From the cell containing the given text, extract its center point as [X, Y] coordinate. 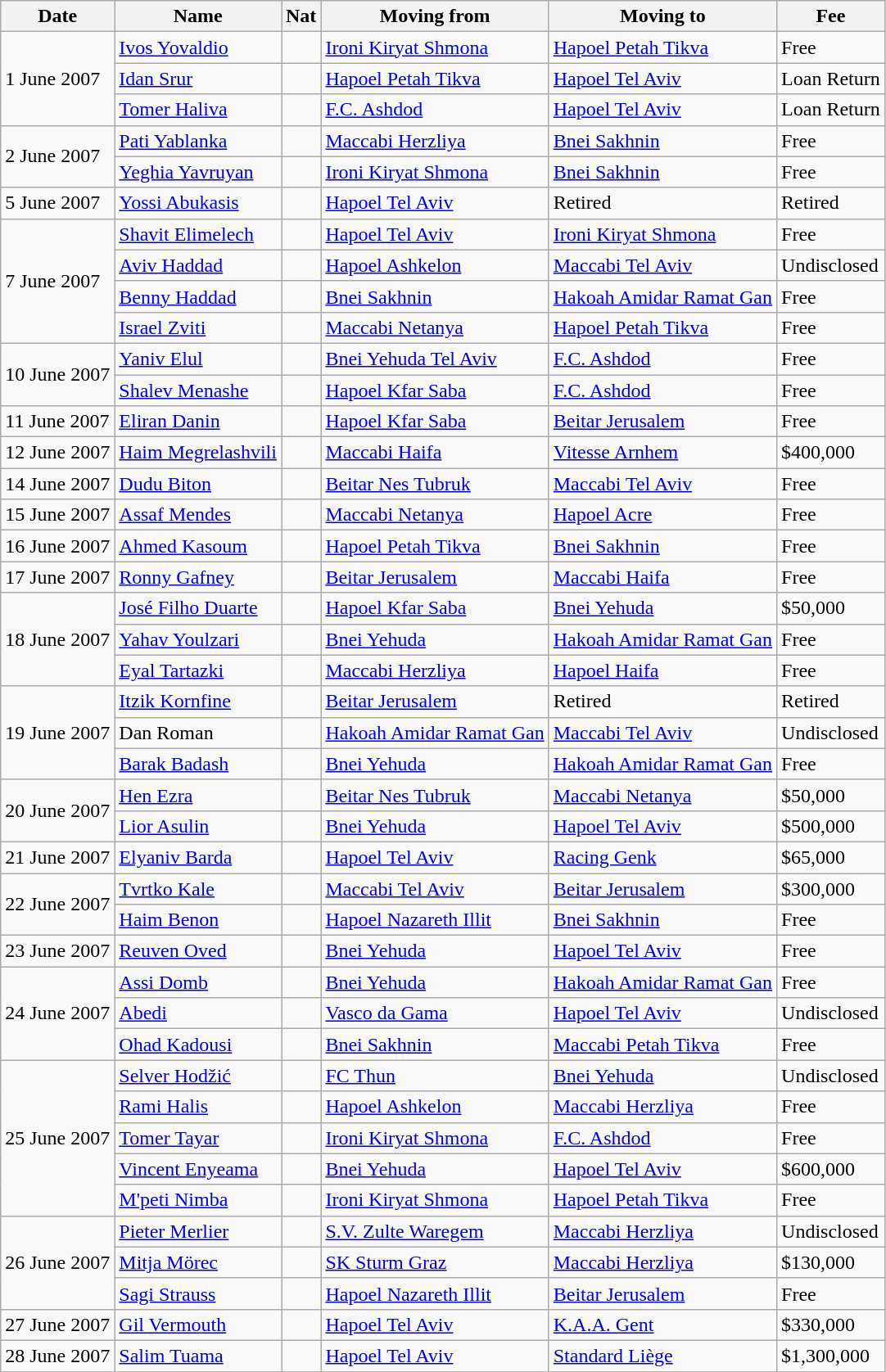
Aviv Haddad [198, 265]
27 June 2007 [57, 1325]
Ohad Kadousi [198, 1045]
Fee [831, 16]
Moving from [435, 16]
19 June 2007 [57, 733]
M'peti Nimba [198, 1200]
Elyaniv Barda [198, 857]
Idan Srur [198, 79]
Assi Domb [198, 982]
20 June 2007 [57, 810]
Ronny Gafney [198, 577]
K.A.A. Gent [662, 1325]
12 June 2007 [57, 453]
S.V. Zulte Waregem [435, 1231]
Hen Ezra [198, 795]
$500,000 [831, 826]
Sagi Strauss [198, 1293]
2 June 2007 [57, 156]
Hapoel Acre [662, 515]
$130,000 [831, 1262]
Reuven Oved [198, 951]
$65,000 [831, 857]
10 June 2007 [57, 374]
Dan Roman [198, 733]
Tvrtko Kale [198, 888]
14 June 2007 [57, 484]
Shavit Elimelech [198, 234]
Abedi [198, 1013]
22 June 2007 [57, 904]
15 June 2007 [57, 515]
Hapoel Haifa [662, 670]
Barak Badash [198, 764]
7 June 2007 [57, 281]
Shalev Menashe [198, 390]
Lior Asulin [198, 826]
18 June 2007 [57, 639]
24 June 2007 [57, 1013]
Vitesse Arnhem [662, 453]
16 June 2007 [57, 546]
Tomer Haliva [198, 110]
5 June 2007 [57, 203]
11 June 2007 [57, 422]
Vasco da Gama [435, 1013]
Pati Yablanka [198, 141]
SK Sturm Graz [435, 1262]
23 June 2007 [57, 951]
Ivos Yovaldio [198, 47]
Ahmed Kasoum [198, 546]
Assaf Mendes [198, 515]
Haim Megrelashvili [198, 453]
1 June 2007 [57, 79]
Standard Liège [662, 1356]
$300,000 [831, 888]
Eyal Tartazki [198, 670]
Israel Zviti [198, 327]
Tomer Tayar [198, 1138]
Benny Haddad [198, 296]
Rami Halis [198, 1107]
25 June 2007 [57, 1138]
Maccabi Petah Tikva [662, 1045]
$400,000 [831, 453]
Yeghia Yavruyan [198, 172]
Haim Benon [198, 920]
José Filho Duarte [198, 608]
Eliran Danin [198, 422]
28 June 2007 [57, 1356]
Moving to [662, 16]
$330,000 [831, 1325]
Dudu Biton [198, 484]
26 June 2007 [57, 1262]
17 June 2007 [57, 577]
Yaniv Elul [198, 359]
Gil Vermouth [198, 1325]
Pieter Merlier [198, 1231]
$600,000 [831, 1169]
Selver Hodžić [198, 1076]
Mitja Mörec [198, 1262]
Yahav Youlzari [198, 639]
Name [198, 16]
$1,300,000 [831, 1356]
21 June 2007 [57, 857]
Bnei Yehuda Tel Aviv [435, 359]
Racing Genk [662, 857]
Yossi Abukasis [198, 203]
Salim Tuama [198, 1356]
Vincent Enyeama [198, 1169]
Date [57, 16]
Itzik Kornfine [198, 702]
Nat [301, 16]
FC Thun [435, 1076]
